Identify which cell holds the provided text, then report its [x, y] central coordinate. 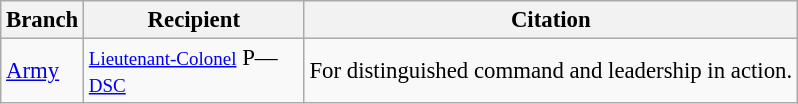
Recipient [194, 20]
Citation [550, 20]
For distinguished command and leadership in action. [550, 72]
Branch [42, 20]
Lieutenant-Colonel P— DSC [194, 72]
Army [42, 72]
